Extract the (x, y) coordinate from the center of the cell holding the provided text.  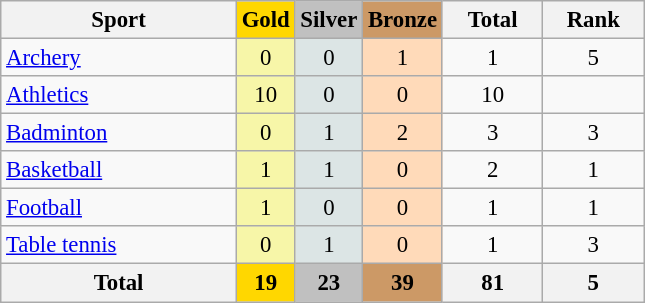
Gold (266, 20)
23 (329, 283)
Archery (119, 58)
81 (492, 283)
Athletics (119, 95)
Rank (594, 20)
Badminton (119, 133)
19 (266, 283)
39 (403, 283)
Table tennis (119, 245)
Silver (329, 20)
Football (119, 208)
Sport (119, 20)
Basketball (119, 170)
Bronze (403, 20)
